Locate the cell with the specified text and output its (X, Y) center coordinate. 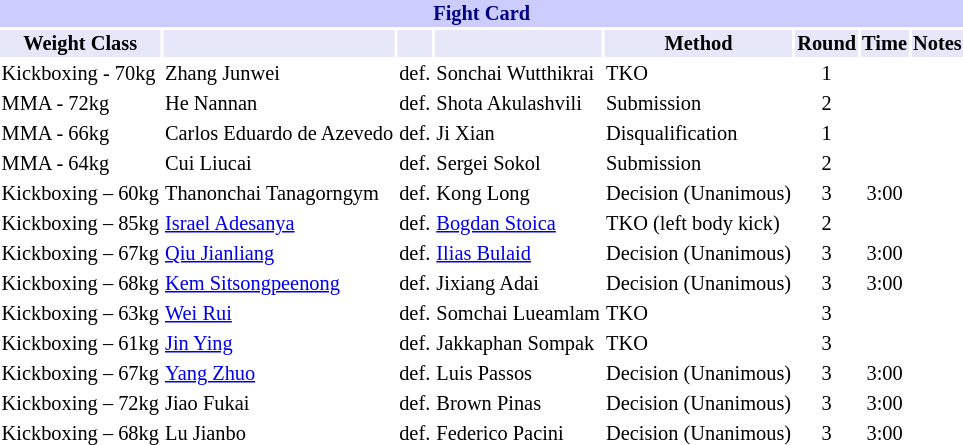
Bogdan Stoica (518, 224)
Zhang Junwei (278, 74)
Kickboxing – 68kg (80, 284)
Kem Sitsongpeenong (278, 284)
Thanonchai Tanagorngym (278, 194)
MMA - 64kg (80, 164)
Sergei Sokol (518, 164)
Time (885, 44)
Kickboxing – 61kg (80, 344)
Shota Akulashvili (518, 104)
He Nannan (278, 104)
Fight Card (482, 14)
Qiu Jianliang (278, 254)
Wei Rui (278, 314)
Luis Passos (518, 374)
Jakkaphan Sompak (518, 344)
Disqualification (698, 134)
Kickboxing – 60kg (80, 194)
Ilias Bulaid (518, 254)
TKO (left body kick) (698, 224)
Jixiang Adai (518, 284)
Brown Pinas (518, 404)
Kickboxing – 72kg (80, 404)
Carlos Eduardo de Azevedo (278, 134)
Ji Xian (518, 134)
MMA - 66kg (80, 134)
Jiao Fukai (278, 404)
Sonchai Wutthikrai (518, 74)
Jin Ying (278, 344)
MMA - 72kg (80, 104)
Kickboxing - 70kg (80, 74)
Cui Liucai (278, 164)
Round (827, 44)
Yang Zhuo (278, 374)
Kong Long (518, 194)
Method (698, 44)
Weight Class (80, 44)
Somchai Lueamlam (518, 314)
Kickboxing – 63kg (80, 314)
Kickboxing – 85kg (80, 224)
Israel Adesanya (278, 224)
